Extract the (x, y) coordinate from the center of the cell holding the provided text.  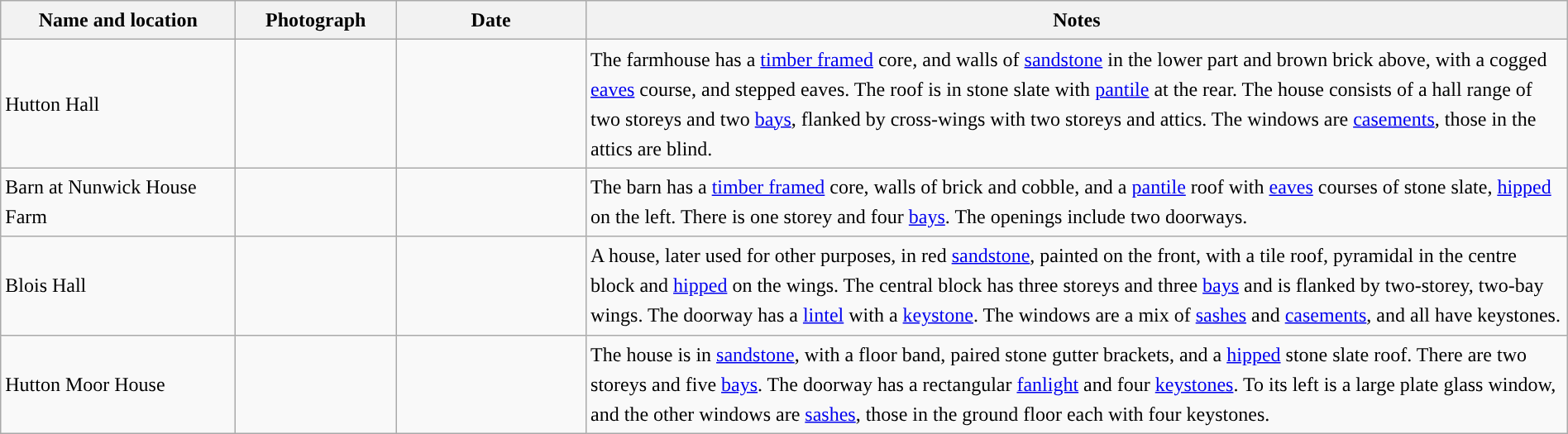
Photograph (316, 20)
Notes (1077, 20)
Date (491, 20)
Name and location (118, 20)
Hutton Hall (118, 104)
Blois Hall (118, 286)
Barn at Nunwick House Farm (118, 202)
Hutton Moor House (118, 384)
